Pinpoint the cell where the given text exists, returning its (X, Y) midpoint coordinate. 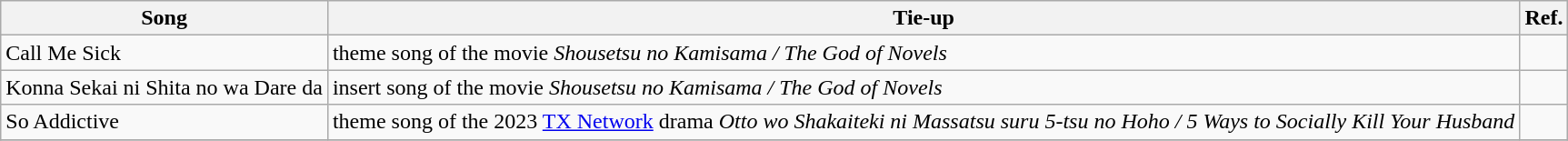
theme song of the 2023 TX Network drama Otto wo Shakaiteki ni Massatsu suru 5-tsu no Hoho / 5 Ways to Socially Kill Your Husband (924, 122)
Song (165, 18)
Konna Sekai ni Shita no wa Dare da (165, 87)
So Addictive (165, 122)
Call Me Sick (165, 53)
theme song of the movie Shousetsu no Kamisama / The God of Novels (924, 53)
insert song of the movie Shousetsu no Kamisama / The God of Novels (924, 87)
Tie-up (924, 18)
Ref. (1543, 18)
